Output the [X, Y] coordinate of the center of the cell containing the given text.  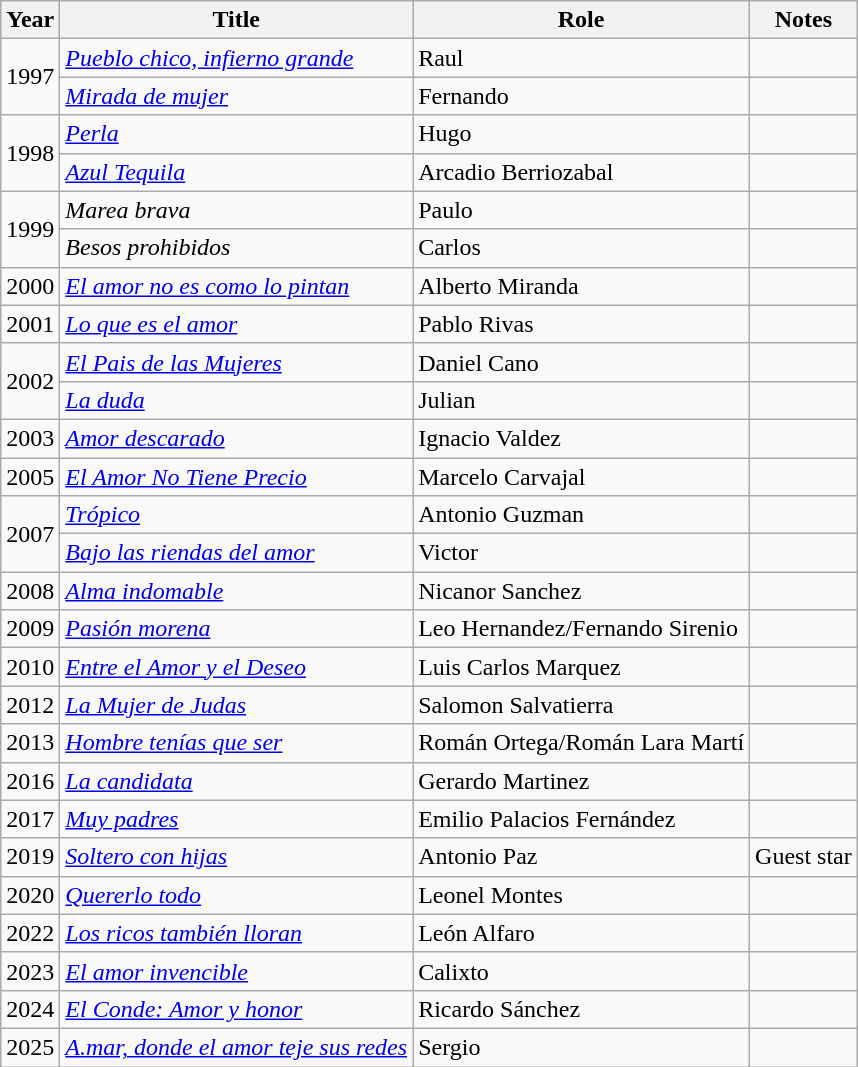
Hombre tenías que ser [236, 743]
1998 [30, 153]
Arcadio Berriozabal [582, 172]
2009 [30, 629]
Perla [236, 134]
2007 [30, 534]
Nicanor Sanchez [582, 591]
2016 [30, 781]
Quererlo todo [236, 895]
Marea brava [236, 210]
Lo que es el amor [236, 324]
Pablo Rivas [582, 324]
Luis Carlos Marquez [582, 667]
Leonel Montes [582, 895]
La Mujer de Judas [236, 705]
2025 [30, 1047]
Calixto [582, 971]
2017 [30, 819]
Marcelo Carvajal [582, 477]
1999 [30, 229]
Ignacio Valdez [582, 438]
Hugo [582, 134]
Notes [804, 20]
Amor descarado [236, 438]
León Alfaro [582, 933]
2013 [30, 743]
Guest star [804, 857]
Trópico [236, 515]
2023 [30, 971]
Raul [582, 58]
La candidata [236, 781]
El Pais de las Mujeres [236, 362]
Pueblo chico, infierno grande [236, 58]
Besos prohibidos [236, 248]
Salomon Salvatierra [582, 705]
2005 [30, 477]
Entre el Amor y el Deseo [236, 667]
2024 [30, 1009]
Román Ortega/Román Lara Martí [582, 743]
2008 [30, 591]
Julian [582, 400]
El Conde: Amor y honor [236, 1009]
El amor no es como lo pintan [236, 286]
1997 [30, 77]
Alma indomable [236, 591]
Azul Tequila [236, 172]
Alberto Miranda [582, 286]
2020 [30, 895]
Victor [582, 553]
Pasión morena [236, 629]
2019 [30, 857]
2010 [30, 667]
2003 [30, 438]
2000 [30, 286]
Leo Hernandez/Fernando Sirenio [582, 629]
Emilio Palacios Fernández [582, 819]
Bajo las riendas del amor [236, 553]
Gerardo Martinez [582, 781]
Fernando [582, 96]
Year [30, 20]
Ricardo Sánchez [582, 1009]
Antonio Guzman [582, 515]
Muy padres [236, 819]
Daniel Cano [582, 362]
Role [582, 20]
El Amor No Tiene Precio [236, 477]
Sergio [582, 1047]
Carlos [582, 248]
2001 [30, 324]
El amor invencible [236, 971]
2022 [30, 933]
Antonio Paz [582, 857]
La duda [236, 400]
2002 [30, 381]
Los ricos también lloran [236, 933]
A.mar, donde el amor teje sus redes [236, 1047]
2012 [30, 705]
Soltero con hijas [236, 857]
Mirada de mujer [236, 96]
Paulo [582, 210]
Title [236, 20]
